Return the (X, Y) coordinate for the center point of the cell that contains the specified text.  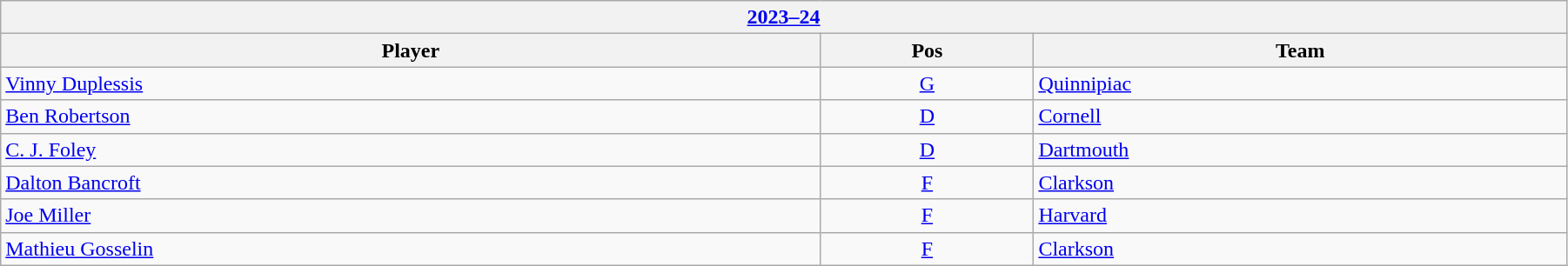
Cornell (1300, 116)
2023–24 (784, 17)
Ben Robertson (411, 116)
C. J. Foley (411, 150)
Pos (928, 50)
Dartmouth (1300, 150)
Vinny Duplessis (411, 83)
Joe Miller (411, 216)
Player (411, 50)
Mathieu Gosselin (411, 249)
Quinnipiac (1300, 83)
Dalton Bancroft (411, 183)
Harvard (1300, 216)
Team (1300, 50)
G (928, 83)
